For the text-containing cell, return its midpoint in [X, Y] coordinate format. 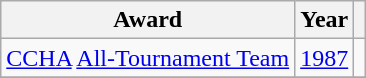
1987 [324, 58]
Year [324, 20]
Award [148, 20]
CCHA All-Tournament Team [148, 58]
